Return (x, y) of the center of cell containing provided text 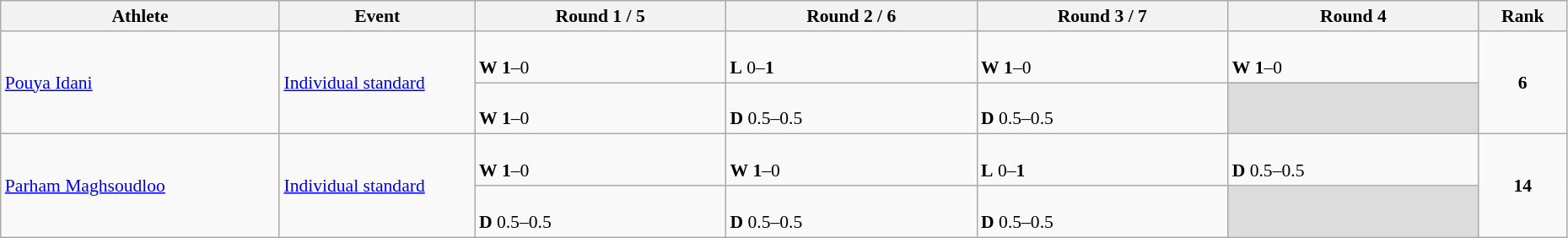
Rank (1522, 16)
Round 4 (1354, 16)
6 (1522, 83)
Round 1 / 5 (601, 16)
Round 3 / 7 (1102, 16)
Round 2 / 6 (851, 16)
Event (376, 16)
Parham Maghsoudloo (140, 186)
14 (1522, 186)
Pouya Idani (140, 83)
Athlete (140, 16)
